For the text-containing cell, return its midpoint in [x, y] coordinate format. 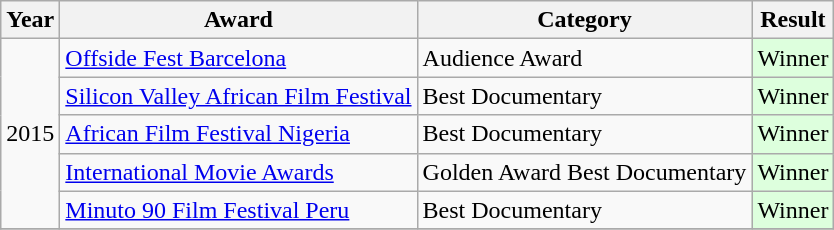
Silicon Valley African Film Festival [238, 96]
Year [30, 20]
International Movie Awards [238, 172]
2015 [30, 134]
Award [238, 20]
Result [793, 20]
Offside Fest Barcelona [238, 58]
Category [584, 20]
Golden Award Best Documentary [584, 172]
African Film Festival Nigeria [238, 134]
Minuto 90 Film Festival Peru [238, 210]
Audience Award [584, 58]
